Capture the cell that displays the provided text and extract its [X, Y] central coordinate. 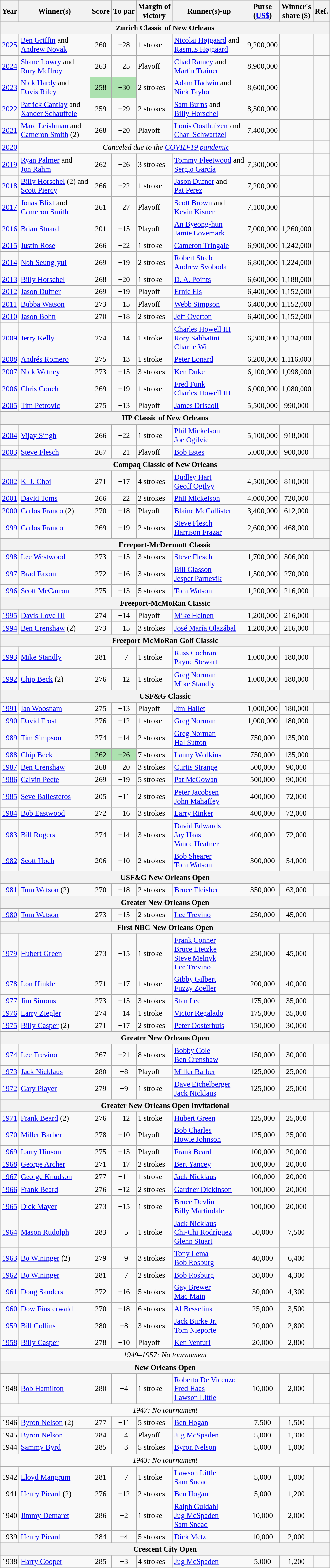
8,600,000 [263, 87]
2018 [10, 185]
2013 [10, 279]
1989 [10, 738]
Greg Norman Hal Sutton [209, 738]
Bert Yancey [209, 1164]
Tony Lema Bob Rosburg [209, 1258]
1976 [10, 1013]
Jack Burke Jr. Tom Nieporte [209, 1326]
Carlos Franco [54, 528]
Bo Wininger (2) [54, 1258]
Gay Brewer Mac Main [209, 1292]
1,260,000 [296, 229]
Freeport-McDermott Classic [165, 545]
Bob Charles Howie Johnson [209, 1135]
Scott Hoch [54, 861]
Ben Griffin and Andrew Novak [54, 45]
7,300,000 [263, 164]
612,000 [296, 511]
Noh Seung-yul [54, 262]
Greater New Orleans Open Invitational [165, 1106]
1971 [10, 1118]
USF&G Classic [165, 696]
1980 [10, 915]
283 [101, 1232]
Tim Simpson [54, 738]
261 [101, 207]
Jonas Blixt and Cameron Smith [54, 207]
7,000,000 [263, 229]
Brian Stuard [54, 229]
1,242,000 [296, 245]
1987 [10, 767]
1958 [10, 1342]
Shane Lowry and Rory McIlroy [54, 66]
D. A. Points [209, 279]
260 [101, 45]
Canceled due to the COVID-19 pandemic [166, 147]
Greg Norman [209, 721]
2003 [10, 452]
2014 [10, 262]
Victor Regalado [209, 1013]
Chip Beck [54, 755]
5,100,000 [263, 435]
Al Besselink [209, 1309]
Lee Westwood [54, 557]
1942 [10, 1477]
1978 [10, 984]
Bruce Devlin Billy Martindale [209, 1206]
Andrés Romero [54, 359]
Russ Cochran Payne Stewart [209, 658]
Pat McGowan [209, 780]
Dudley Hart Geoff Ogilvy [209, 482]
63,000 [296, 890]
1986 [10, 780]
1972 [10, 1089]
918,000 [296, 435]
Ben Crenshaw (2) [54, 628]
1960 [10, 1309]
1940 [10, 1515]
1967 [10, 1177]
1,300 [296, 1435]
To par [124, 11]
6,200,000 [263, 359]
1994 [10, 628]
Crescent City Open [165, 1549]
Bob Hamilton [54, 1389]
259 [101, 109]
Bill Glasson Jesper Parnevik [209, 574]
1968 [10, 1164]
Bob Eastwood [54, 813]
Fred Funk Charles Howell III [209, 389]
720,000 [296, 498]
200,000 [263, 984]
Doug Sanders [54, 1292]
Freeport-McMoRan Golf Classic [165, 641]
1,188,000 [296, 279]
Tommy Fleetwood and Sergio García [209, 164]
2,600,000 [263, 528]
1949–1957: No tournament [165, 1355]
Billy Horschel (2) and Scott Piercy [54, 185]
Bo Wininger [54, 1275]
4,000,000 [263, 498]
1991 [10, 708]
Justin Rose [54, 245]
9,200,000 [263, 45]
201 [101, 229]
Gibby Gilbert Fuzzy Zoeller [209, 984]
2004 [10, 435]
2001 [10, 498]
7,200,000 [263, 185]
HP Classic of New Orleans [165, 418]
286 [101, 1515]
2016 [10, 229]
Bobby Cole Ben Crenshaw [209, 1055]
2017 [10, 207]
1,224,000 [296, 262]
263 [101, 66]
5,500,000 [263, 406]
Margin ofvictory [154, 11]
1970 [10, 1135]
Larry Rinker [209, 813]
Peter Oosterhuis [209, 1025]
Lawson Little Sam Snead [209, 1477]
Mike Standly [54, 658]
1984 [10, 813]
Webb Simpson [209, 304]
Ryan Palmer and Jon Rahm [54, 164]
206 [101, 861]
Billy Casper [54, 1342]
−30 [124, 87]
1963 [10, 1258]
6,100,000 [263, 372]
Ref. [321, 11]
1977 [10, 1001]
6,600,000 [263, 279]
David Edwards Jay Haas Vance Heafner [209, 835]
Jason Dufner [54, 292]
Score [101, 11]
1946 [10, 1423]
New Orleans Open [165, 1368]
Bob Shearer Tom Watson [209, 861]
1,080,000 [296, 389]
−25 [124, 66]
1961 [10, 1292]
54,000 [296, 861]
−29 [124, 109]
−5 [124, 1232]
Dave Eichelberger Jack Nicklaus [209, 1089]
1983 [10, 835]
Seve Ballesteros [54, 796]
2010 [10, 317]
2025 [10, 45]
Gardner Dickinson [209, 1189]
−28 [124, 45]
8,900,000 [263, 66]
1945 [10, 1435]
50,000 [263, 1232]
1,134,000 [296, 338]
5,000,000 [263, 452]
1998 [10, 557]
1943: No tournament [165, 1460]
Runner(s)-up [209, 11]
Bob Estes [209, 452]
Patrick Cantlay and Xander Schauffele [54, 109]
1966 [10, 1189]
1975 [10, 1025]
Frank Conner Bruce Lietzke Steve Melnyk Lee Trevino [209, 953]
Curtis Strange [209, 767]
7,400,000 [263, 131]
Charles Howell III Rory Sabbatini Charlie Wi [209, 338]
Sammy Byrd [54, 1448]
Mason Rudolph [54, 1232]
Jerry Kelly [54, 338]
1999 [10, 528]
Stan Lee [209, 1001]
Chris Couch [54, 389]
Roberto De Vicenzo Fred Haas Lawson Little [209, 1389]
8 strokes [154, 1055]
270,000 [296, 574]
Larry Hinson [54, 1152]
Lloyd Mangrum [54, 1477]
1988 [10, 755]
Bill Rogers [54, 835]
Jason Dufner and Pat Perez [209, 185]
Robert Streb Andrew Svoboda [209, 262]
2011 [10, 304]
Henry Picard (2) [54, 1494]
Year [10, 11]
1965 [10, 1206]
1982 [10, 861]
1996 [10, 591]
Ian Woosnam [54, 708]
Greg Norman Mike Standly [209, 679]
K. J. Choi [54, 482]
7,100,000 [263, 207]
1,700,000 [263, 557]
Ben Crenshaw [54, 767]
1959 [10, 1326]
1939 [10, 1537]
990,000 [296, 406]
1969 [10, 1152]
Davis Love III [54, 616]
Tim Petrovic [54, 406]
1973 [10, 1072]
Scott McCarron [54, 591]
1985 [10, 796]
7 strokes [154, 755]
350,000 [263, 890]
Jim Hallet [209, 708]
1944 [10, 1448]
Chad Ramey and Martin Trainer [209, 66]
Jeff Overton [209, 317]
Jason Bohn [54, 317]
Bill Collins [54, 1326]
1974 [10, 1055]
900,000 [296, 452]
David Toms [54, 498]
2024 [10, 66]
Calvin Peete [54, 780]
1979 [10, 953]
1962 [10, 1275]
2022 [10, 109]
2002 [10, 482]
Lanny Wadkins [209, 755]
Mike Heinen [209, 616]
4,500,000 [263, 482]
−2 [124, 1515]
Winner(s) [54, 11]
Nicolai Højgaard and Rasmus Højgaard [209, 45]
Larry Ziegler [54, 1013]
Jack Nicklaus Chi-Chi Rodríguez Glenn Stuart [209, 1232]
1941 [10, 1494]
6,800,000 [263, 262]
468,000 [296, 528]
Gary Player [54, 1089]
1981 [10, 890]
Sam Burns and Billy Horschel [209, 109]
Billy Casper (2) [54, 1025]
2015 [10, 245]
1964 [10, 1232]
300,000 [263, 861]
Marc Leishman and Cameron Smith (2) [54, 131]
Peter Jacobsen John Mahaffey [209, 796]
2009 [10, 338]
Byron Nelson (2) [54, 1423]
José María Olazábal [209, 628]
2020 [10, 147]
Carlos Franco (2) [54, 511]
3,500 [296, 1309]
Henry Picard [54, 1537]
6,400 [296, 1258]
Nick Watney [54, 372]
Blaine McCallister [209, 511]
An Byeong-hun Jamie Lovemark [209, 229]
Harry Cooper [54, 1562]
Winner'sshare ($) [296, 11]
Bubba Watson [54, 304]
David Frost [54, 721]
2019 [10, 164]
2021 [10, 131]
1,500,000 [263, 574]
Cameron Tringale [209, 245]
2007 [10, 372]
Bruce Fleisher [209, 890]
Zurich Classic of New Orleans [165, 28]
1938 [10, 1562]
Jim Simons [54, 1001]
Dick Metz [209, 1537]
6,300,000 [263, 338]
Phil Mickelson Joe Ogilvie [209, 435]
Nick Hardy and Davis Riley [54, 87]
1,500 [296, 1423]
2000 [10, 511]
Compaq Classic of New Orleans [165, 464]
Billy Horschel [54, 279]
Adam Hadwin and Nick Taylor [209, 87]
1993 [10, 658]
Louis Oosthuizen and Charl Schwartzel [209, 131]
Freeport-McMoRan Classic [165, 603]
6,000,000 [263, 389]
1,098,000 [296, 372]
Brad Faxon [54, 574]
Chip Beck (2) [54, 679]
2006 [10, 389]
Lon Hinkle [54, 984]
8,300,000 [263, 109]
Scott Brown and Kevin Kisner [209, 207]
Jimmy Demaret [54, 1515]
1992 [10, 679]
Phil Mickelson [209, 498]
Ralph Guldahl Jug McSpaden Sam Snead [209, 1515]
Dick Mayer [54, 1206]
1990 [10, 721]
2023 [10, 87]
Bob Rosburg [209, 1275]
1948 [10, 1389]
Frank Beard (2) [54, 1118]
2005 [10, 406]
Tom Watson (2) [54, 890]
1995 [10, 616]
Vijay Singh [54, 435]
3,400,000 [263, 511]
George Archer [54, 1164]
Peter Lonard [209, 359]
1997 [10, 574]
Steve Flesch Harrison Frazar [209, 528]
205 [101, 796]
George Knudson [54, 1177]
−27 [124, 207]
Ken Duke [209, 372]
810,000 [296, 482]
1,116,000 [296, 359]
Ernie Els [209, 292]
6,900,000 [263, 245]
1947: No tournament [165, 1410]
First NBC New Orleans Open [165, 927]
258 [101, 87]
Dow Finsterwald [54, 1309]
Purse(US$) [263, 11]
Ken Venturi [209, 1342]
James Driscoll [209, 406]
306,000 [296, 557]
6 strokes [154, 1309]
2012 [10, 292]
2008 [10, 359]
USF&G New Orleans Open [165, 878]
